Return [X, Y] of the center of cell containing provided text 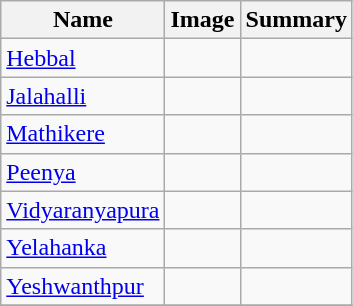
Yeshwanthpur [83, 286]
Jalahalli [83, 96]
Image [202, 20]
Name [83, 20]
Mathikere [83, 134]
Vidyaranyapura [83, 210]
Summary [296, 20]
Yelahanka [83, 248]
Peenya [83, 172]
Hebbal [83, 58]
